Capture the cell that displays the provided text and extract its (x, y) central coordinate. 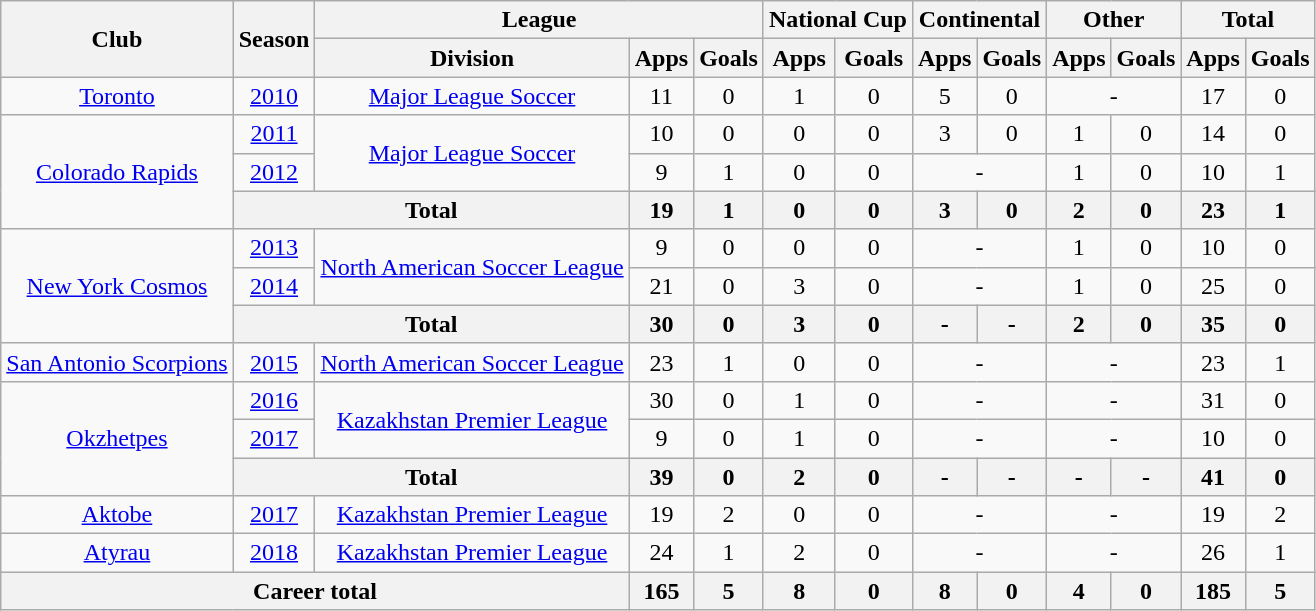
New York Cosmos (117, 286)
11 (661, 96)
24 (661, 553)
Division (472, 58)
4 (1079, 591)
31 (1213, 400)
Okzhetpes (117, 438)
Aktobe (117, 515)
Colorado Rapids (117, 172)
2014 (274, 286)
2015 (274, 362)
Club (117, 39)
2011 (274, 134)
41 (1213, 477)
2013 (274, 248)
185 (1213, 591)
21 (661, 286)
35 (1213, 324)
League (539, 20)
14 (1213, 134)
2016 (274, 400)
25 (1213, 286)
Career total (315, 591)
National Cup (838, 20)
San Antonio Scorpions (117, 362)
Season (274, 39)
26 (1213, 553)
Other (1114, 20)
Atyrau (117, 553)
Continental (979, 20)
17 (1213, 96)
2018 (274, 553)
Toronto (117, 96)
39 (661, 477)
165 (661, 591)
2012 (274, 172)
2010 (274, 96)
